Return [x, y] of the center of cell containing provided text 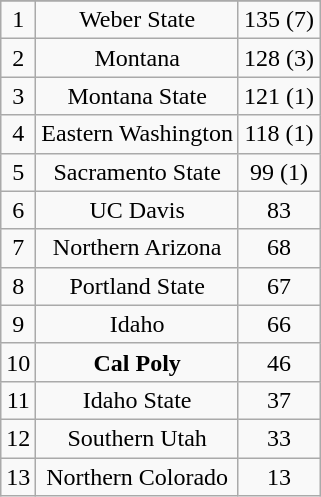
12 [18, 438]
Idaho [138, 324]
128 (3) [278, 58]
5 [18, 172]
Cal Poly [138, 362]
33 [278, 438]
Montana State [138, 96]
66 [278, 324]
Weber State [138, 20]
118 (1) [278, 134]
Eastern Washington [138, 134]
83 [278, 210]
46 [278, 362]
Northern Arizona [138, 248]
68 [278, 248]
UC Davis [138, 210]
8 [18, 286]
7 [18, 248]
67 [278, 286]
99 (1) [278, 172]
37 [278, 400]
9 [18, 324]
Idaho State [138, 400]
121 (1) [278, 96]
10 [18, 362]
Southern Utah [138, 438]
Northern Colorado [138, 477]
135 (7) [278, 20]
6 [18, 210]
Sacramento State [138, 172]
11 [18, 400]
Portland State [138, 286]
Montana [138, 58]
3 [18, 96]
2 [18, 58]
4 [18, 134]
1 [18, 20]
